Return (X, Y) of the center of cell containing provided text 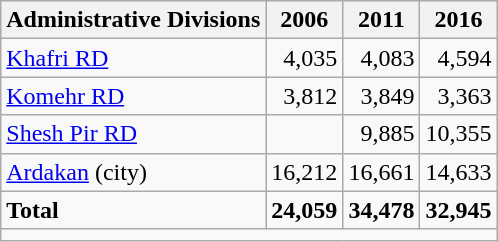
4,594 (458, 58)
14,633 (458, 172)
3,849 (382, 96)
4,035 (304, 58)
Administrative Divisions (134, 20)
10,355 (458, 134)
Komehr RD (134, 96)
4,083 (382, 58)
3,812 (304, 96)
2006 (304, 20)
2016 (458, 20)
2011 (382, 20)
16,661 (382, 172)
9,885 (382, 134)
Ardakan (city) (134, 172)
Khafri RD (134, 58)
24,059 (304, 210)
16,212 (304, 172)
Shesh Pir RD (134, 134)
3,363 (458, 96)
Total (134, 210)
34,478 (382, 210)
32,945 (458, 210)
